For the text-containing cell, return its midpoint in [x, y] coordinate format. 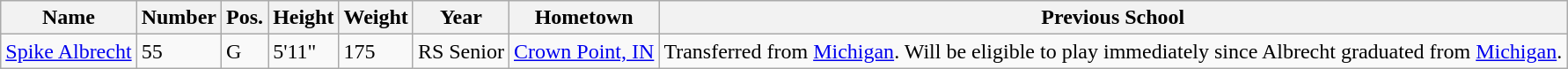
55 [179, 51]
RS Senior [461, 51]
G [245, 51]
Height [304, 18]
Transferred from Michigan. Will be eligible to play immediately since Albrecht graduated from Michigan. [1113, 51]
Pos. [245, 18]
Crown Point, IN [583, 51]
Year [461, 18]
Hometown [583, 18]
5'11" [304, 51]
Name [69, 18]
Previous School [1113, 18]
Weight [376, 18]
175 [376, 51]
Spike Albrecht [69, 51]
Number [179, 18]
